Return the [x, y] coordinate for the center point of the cell that contains the specified text.  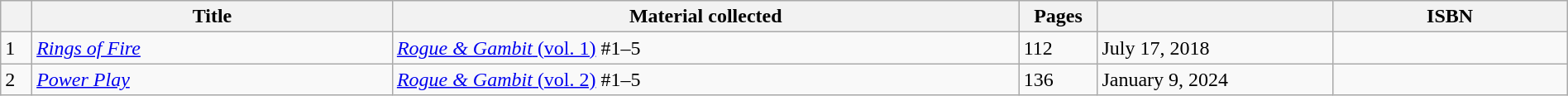
Rings of Fire [213, 48]
2 [17, 79]
Title [213, 17]
Material collected [705, 17]
Power Play [213, 79]
1 [17, 48]
Rogue & Gambit (vol. 2) #1–5 [705, 79]
136 [1059, 79]
January 9, 2024 [1215, 79]
ISBN [1450, 17]
Pages [1059, 17]
Rogue & Gambit (vol. 1) #1–5 [705, 48]
July 17, 2018 [1215, 48]
112 [1059, 48]
